Detect which cell encompasses the target text, then output its [x, y] center coordinate. 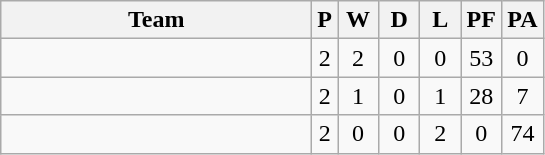
53 [482, 58]
28 [482, 96]
W [358, 20]
Team [156, 20]
7 [522, 96]
PA [522, 20]
L [440, 20]
PF [482, 20]
D [400, 20]
74 [522, 134]
P [325, 20]
